Provide the (x, y) coordinate of the cell's center where the given text is located.  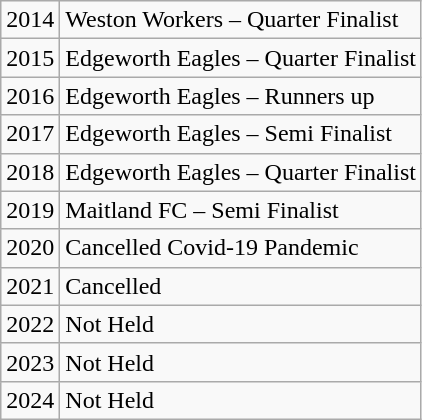
2022 (30, 324)
2016 (30, 96)
Cancelled (241, 286)
2024 (30, 400)
2018 (30, 172)
Edgeworth Eagles – Runners up (241, 96)
2021 (30, 286)
Cancelled Covid-19 Pandemic (241, 248)
2023 (30, 362)
Maitland FC – Semi Finalist (241, 210)
2019 (30, 210)
2015 (30, 58)
Weston Workers – Quarter Finalist (241, 20)
Edgeworth Eagles – Semi Finalist (241, 134)
2017 (30, 134)
2020 (30, 248)
2014 (30, 20)
